Pinpoint the cell where the given text exists, returning its [x, y] midpoint coordinate. 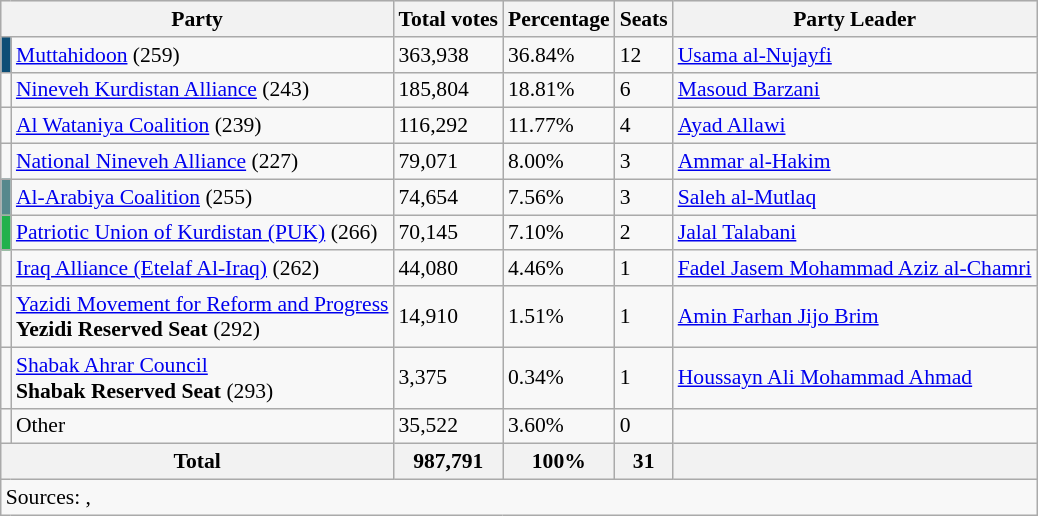
7.56% [559, 197]
18.81% [559, 90]
79,071 [448, 162]
35,522 [448, 426]
3,375 [448, 378]
Total [198, 462]
116,292 [448, 126]
11.77% [559, 126]
0.34% [559, 378]
987,791 [448, 462]
Masoud Barzani [855, 90]
12 [644, 55]
363,938 [448, 55]
Nineveh Kurdistan Alliance (243) [202, 90]
Sources: , [519, 498]
Houssayn Ali Mohammad Ahmad [855, 378]
100% [559, 462]
Saleh al-Mutlaq [855, 197]
1.51% [559, 316]
7.10% [559, 233]
Patriotic Union of Kurdistan (PUK) (266) [202, 233]
8.00% [559, 162]
Party [198, 19]
Percentage [559, 19]
Party Leader [855, 19]
National Nineveh Alliance (227) [202, 162]
3.60% [559, 426]
185,804 [448, 90]
6 [644, 90]
Iraq Alliance (Etelaf Al-Iraq) (262) [202, 269]
Muttahidoon (259) [202, 55]
Ayad Allawi [855, 126]
Al Wataniya Coalition (239) [202, 126]
0 [644, 426]
14,910 [448, 316]
31 [644, 462]
Yazidi Movement for Reform and ProgressYezidi Reserved Seat (292) [202, 316]
Usama al-Nujayfi [855, 55]
36.84% [559, 55]
44,080 [448, 269]
Fadel Jasem Mohammad Aziz al-Chamri [855, 269]
Seats [644, 19]
Amin Farhan Jijo Brim [855, 316]
4 [644, 126]
Other [202, 426]
Shabak Ahrar CouncilShabak Reserved Seat (293) [202, 378]
2 [644, 233]
Total votes [448, 19]
4.46% [559, 269]
74,654 [448, 197]
70,145 [448, 233]
Jalal Talabani [855, 233]
Al-Arabiya Coalition (255) [202, 197]
Ammar al-Hakim [855, 162]
